Search for the cell housing the specified text and yield its (x, y) center coordinate. 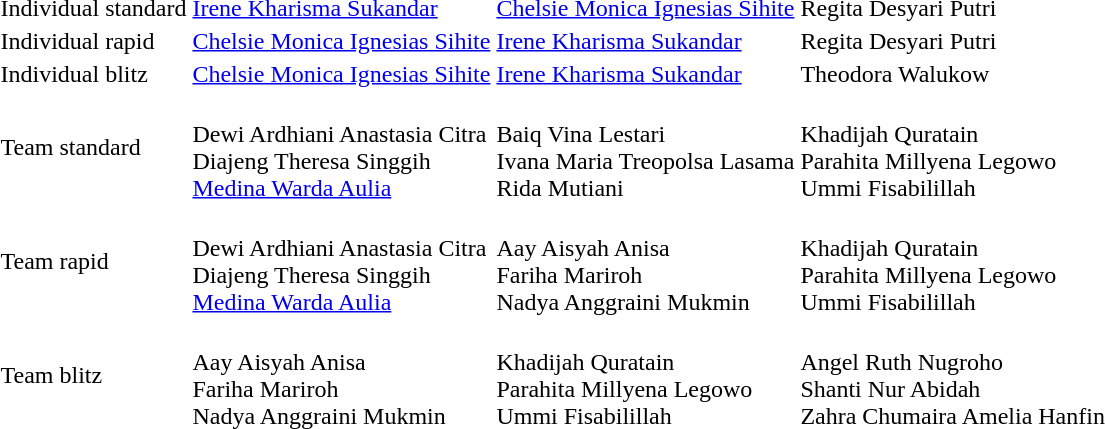
Baiq Vina LestariIvana Maria Treopolsa LasamaRida Mutiani (646, 148)
Aay Aisyah AnisaFariha MarirohNadya Anggraini Mukmin (646, 262)
